For the text-containing cell, return its midpoint in (x, y) coordinate format. 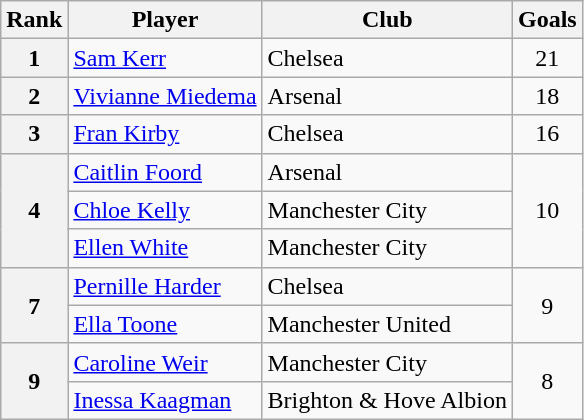
Player (165, 20)
4 (34, 210)
16 (547, 134)
Caitlin Foord (165, 172)
Rank (34, 20)
Goals (547, 20)
18 (547, 96)
2 (34, 96)
1 (34, 58)
Club (387, 20)
Vivianne Miedema (165, 96)
Ellen White (165, 248)
8 (547, 381)
10 (547, 210)
Ella Toone (165, 324)
21 (547, 58)
3 (34, 134)
Pernille Harder (165, 286)
Sam Kerr (165, 58)
Manchester United (387, 324)
Caroline Weir (165, 362)
Chloe Kelly (165, 210)
7 (34, 305)
Inessa Kaagman (165, 400)
Brighton & Hove Albion (387, 400)
Fran Kirby (165, 134)
